Return the (x, y) coordinate for the center point of the cell that contains the specified text.  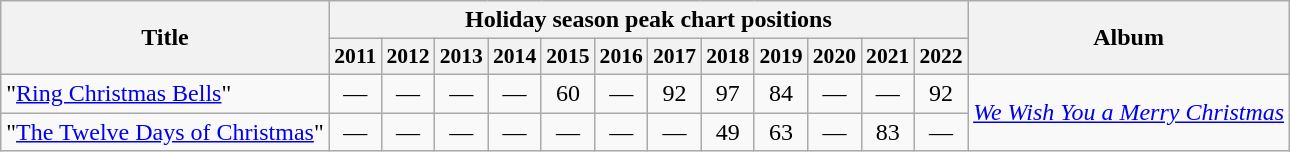
2013 (462, 57)
"The Twelve Days of Christmas" (165, 131)
Holiday season peak chart positions (648, 20)
83 (888, 131)
2015 (568, 57)
63 (780, 131)
2019 (780, 57)
We Wish You a Merry Christmas (1129, 112)
"Ring Christmas Bells" (165, 93)
2018 (728, 57)
2014 (514, 57)
97 (728, 93)
60 (568, 93)
49 (728, 131)
Album (1129, 38)
2011 (355, 57)
Title (165, 38)
2017 (674, 57)
2022 (940, 57)
84 (780, 93)
2021 (888, 57)
2020 (834, 57)
2016 (622, 57)
2012 (408, 57)
